Determine the (X, Y) coordinate at the center of the cell enclosing the given text.  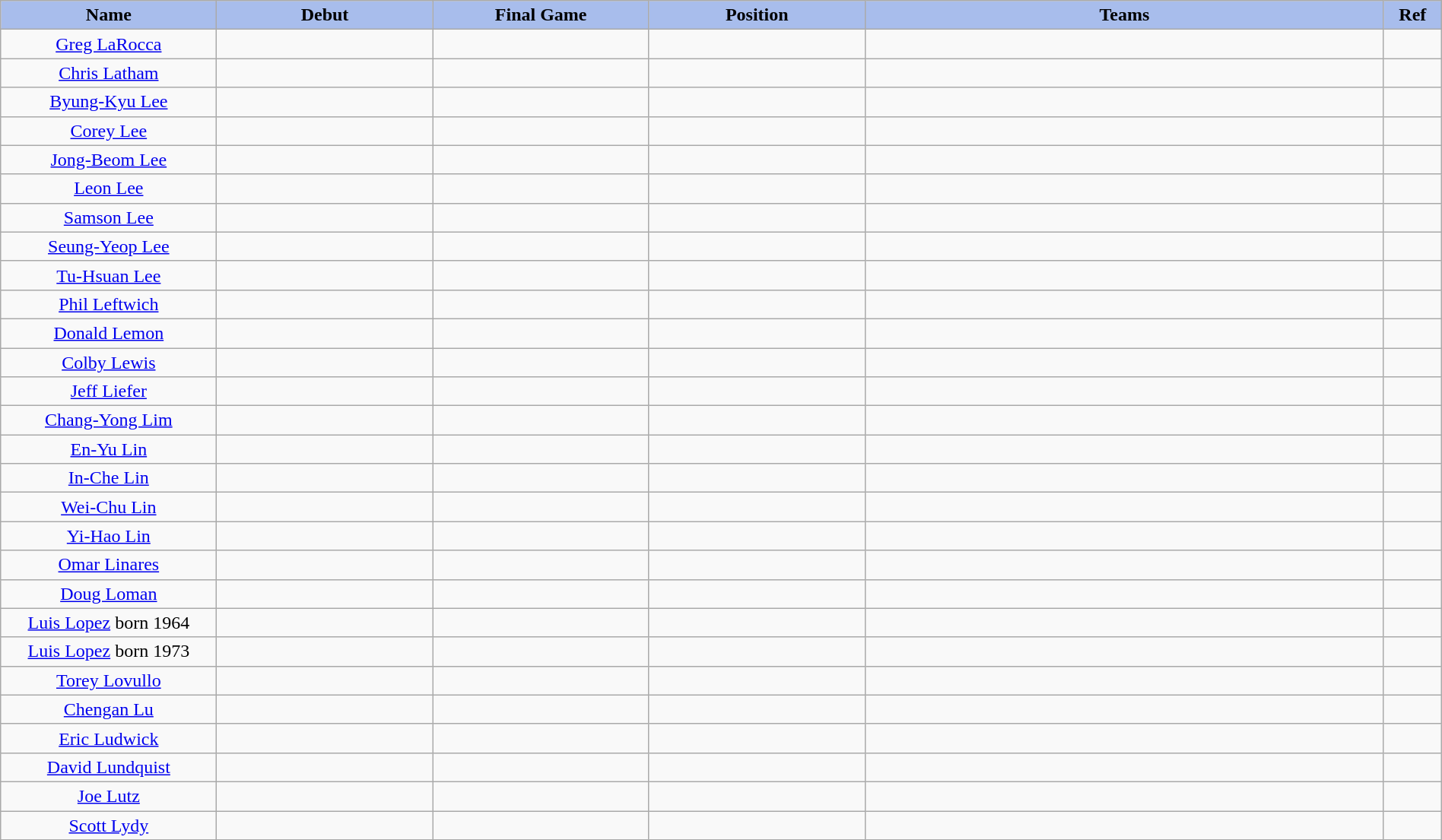
Colby Lewis (109, 363)
Luis Lopez born 1964 (109, 623)
Corey Lee (109, 131)
Name (109, 15)
Chengan Lu (109, 709)
In-Che Lin (109, 478)
Phil Leftwich (109, 304)
Byung-Kyu Lee (109, 102)
Tu-Hsuan Lee (109, 275)
Torey Lovullo (109, 680)
Omar Linares (109, 565)
Luis Lopez born 1973 (109, 651)
Chris Latham (109, 73)
Seung-Yeop Lee (109, 246)
Teams (1124, 15)
Yi-Hao Lin (109, 536)
Doug Loman (109, 594)
Scott Lydy (109, 825)
Debut (325, 15)
Greg LaRocca (109, 44)
Jeff Liefer (109, 391)
Wei-Chu Lin (109, 507)
Leon Lee (109, 189)
En-Yu Lin (109, 449)
Final Game (541, 15)
Ref (1412, 15)
Donald Lemon (109, 333)
Jong-Beom Lee (109, 160)
Eric Ludwick (109, 738)
Joe Lutz (109, 796)
Position (757, 15)
Chang-Yong Lim (109, 420)
David Lundquist (109, 767)
Samson Lee (109, 217)
